From the cell containing the given text, extract its center point as (x, y) coordinate. 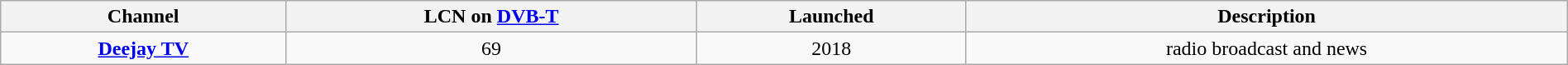
Channel (144, 17)
Description (1267, 17)
Deejay TV (144, 48)
LCN on DVB-T (491, 17)
Launched (832, 17)
69 (491, 48)
radio broadcast and news (1267, 48)
2018 (832, 48)
